Provide the (x, y) coordinate of the cell's center where the given text is located.  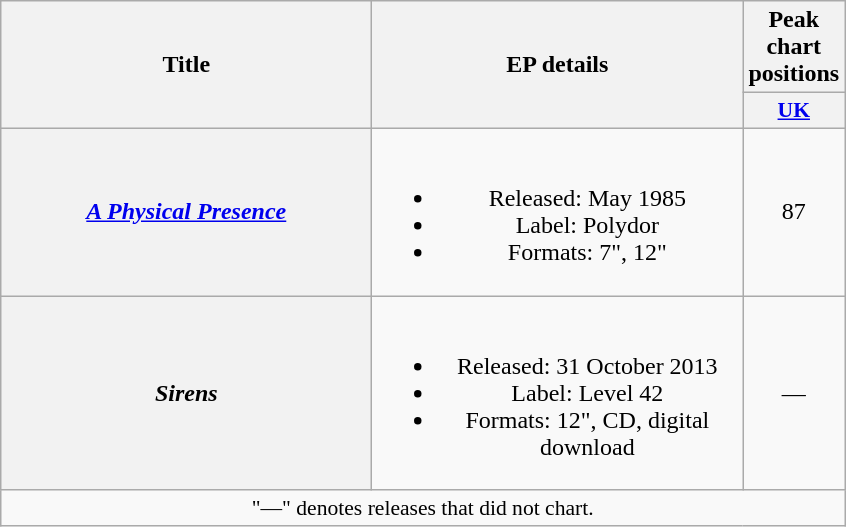
UK (794, 111)
Released: 31 October 2013Label: Level 42Formats: 12", CD, digital download (558, 393)
Title (186, 65)
Released: May 1985Label: PolydorFormats: 7", 12" (558, 212)
— (794, 393)
A Physical Presence (186, 212)
EP details (558, 65)
87 (794, 212)
"—" denotes releases that did not chart. (423, 508)
Sirens (186, 393)
Peak chart positions (794, 47)
